For the text-containing cell, return its midpoint in (x, y) coordinate format. 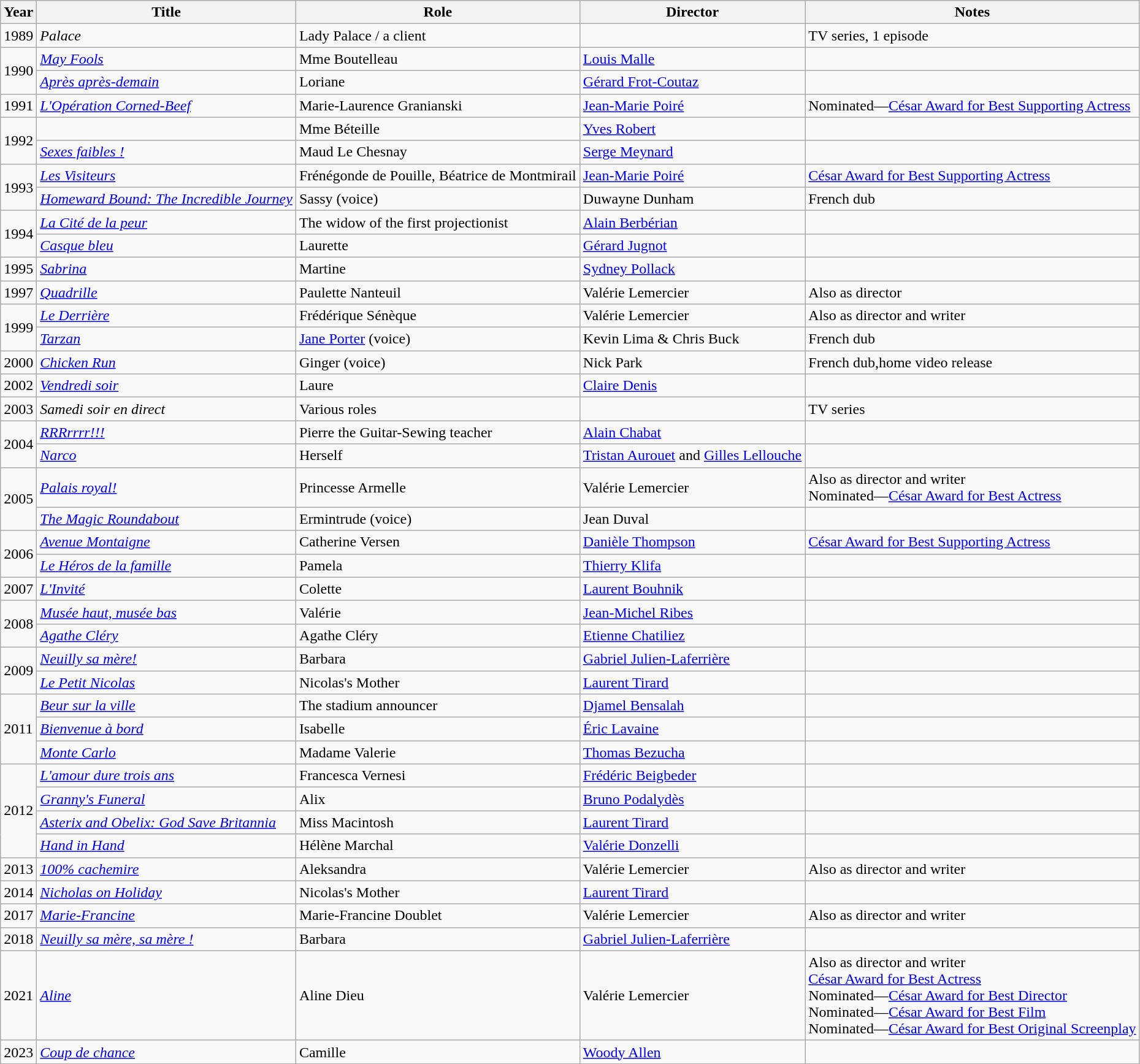
Nicholas on Holiday (167, 892)
Director (692, 12)
Notes (973, 12)
Mme Béteille (438, 129)
Palais royal! (167, 487)
2014 (18, 892)
2000 (18, 362)
Thierry Klifa (692, 565)
Also as director (973, 293)
2011 (18, 729)
Herself (438, 456)
Gérard Frot-Coutaz (692, 82)
Tarzan (167, 339)
Thomas Bezucha (692, 752)
TV series (973, 409)
Lady Palace / a client (438, 36)
French dub,home video release (973, 362)
2006 (18, 554)
2003 (18, 409)
Sexes faibles ! (167, 152)
2007 (18, 589)
Valérie (438, 612)
Djamel Bensalah (692, 706)
Le Petit Nicolas (167, 683)
RRRrrrr!!! (167, 432)
1997 (18, 293)
Various roles (438, 409)
Beur sur la ville (167, 706)
1995 (18, 269)
Martine (438, 269)
2023 (18, 1052)
Loriane (438, 82)
Sassy (voice) (438, 199)
Musée haut, musée bas (167, 612)
Neuilly sa mère! (167, 659)
Role (438, 12)
The stadium announcer (438, 706)
Le Héros de la famille (167, 565)
Jean-Michel Ribes (692, 612)
2002 (18, 386)
Asterix and Obelix: God Save Britannia (167, 822)
Serge Meynard (692, 152)
Title (167, 12)
Madame Valerie (438, 752)
2013 (18, 869)
Etienne Chatiliez (692, 635)
2021 (18, 995)
Colette (438, 589)
Valérie Donzelli (692, 846)
L'amour dure trois ans (167, 776)
100% cachemire (167, 869)
2017 (18, 916)
Pamela (438, 565)
Laurette (438, 245)
Duwayne Dunham (692, 199)
Granny's Funeral (167, 799)
Avenue Montaigne (167, 542)
Claire Denis (692, 386)
Samedi soir en direct (167, 409)
1990 (18, 71)
2005 (18, 499)
Miss Macintosh (438, 822)
Sydney Pollack (692, 269)
L'Invité (167, 589)
Narco (167, 456)
Woody Allen (692, 1052)
L'Opération Corned-Beef (167, 105)
Homeward Bound: The Incredible Journey (167, 199)
1992 (18, 140)
Laure (438, 386)
TV series, 1 episode (973, 36)
Frédéric Beigbeder (692, 776)
Les Visiteurs (167, 175)
1991 (18, 105)
1989 (18, 36)
Hélène Marchal (438, 846)
Year (18, 12)
Marie-Francine Doublet (438, 916)
Ginger (voice) (438, 362)
Alain Chabat (692, 432)
Gérard Jugnot (692, 245)
The Magic Roundabout (167, 519)
Aline Dieu (438, 995)
2018 (18, 939)
Palace (167, 36)
1993 (18, 187)
Sabrina (167, 269)
Jane Porter (voice) (438, 339)
Quadrille (167, 293)
Pierre the Guitar-Sewing teacher (438, 432)
Le Derrière (167, 316)
Alix (438, 799)
May Fools (167, 59)
La Cité de la peur (167, 222)
Neuilly sa mère, sa mère ! (167, 939)
Éric Lavaine (692, 729)
Nominated—César Award for Best Supporting Actress (973, 105)
Coup de chance (167, 1052)
Laurent Bouhnik (692, 589)
Louis Malle (692, 59)
Hand in Hand (167, 846)
Frédérique Sénèque (438, 316)
Marie-Francine (167, 916)
Francesca Vernesi (438, 776)
Casque bleu (167, 245)
Danièle Thompson (692, 542)
Nick Park (692, 362)
2009 (18, 670)
Mme Boutelleau (438, 59)
2008 (18, 624)
Maud Le Chesnay (438, 152)
Chicken Run (167, 362)
Aleksandra (438, 869)
Paulette Nanteuil (438, 293)
Princesse Armelle (438, 487)
Catherine Versen (438, 542)
Alain Berbérian (692, 222)
Also as director and writerNominated—César Award for Best Actress (973, 487)
Tristan Aurouet and Gilles Lellouche (692, 456)
Kevin Lima & Chris Buck (692, 339)
Marie-Laurence Granianski (438, 105)
Bruno Podalydès (692, 799)
Ermintrude (voice) (438, 519)
Monte Carlo (167, 752)
2004 (18, 444)
Isabelle (438, 729)
1999 (18, 327)
1994 (18, 234)
2012 (18, 811)
The widow of the first projectionist (438, 222)
Camille (438, 1052)
Bienvenue à bord (167, 729)
Aline (167, 995)
Jean Duval (692, 519)
Yves Robert (692, 129)
Frénégonde de Pouille, Béatrice de Montmirail (438, 175)
Après après-demain (167, 82)
Vendredi soir (167, 386)
